From the cell containing the given text, extract its center point as (X, Y) coordinate. 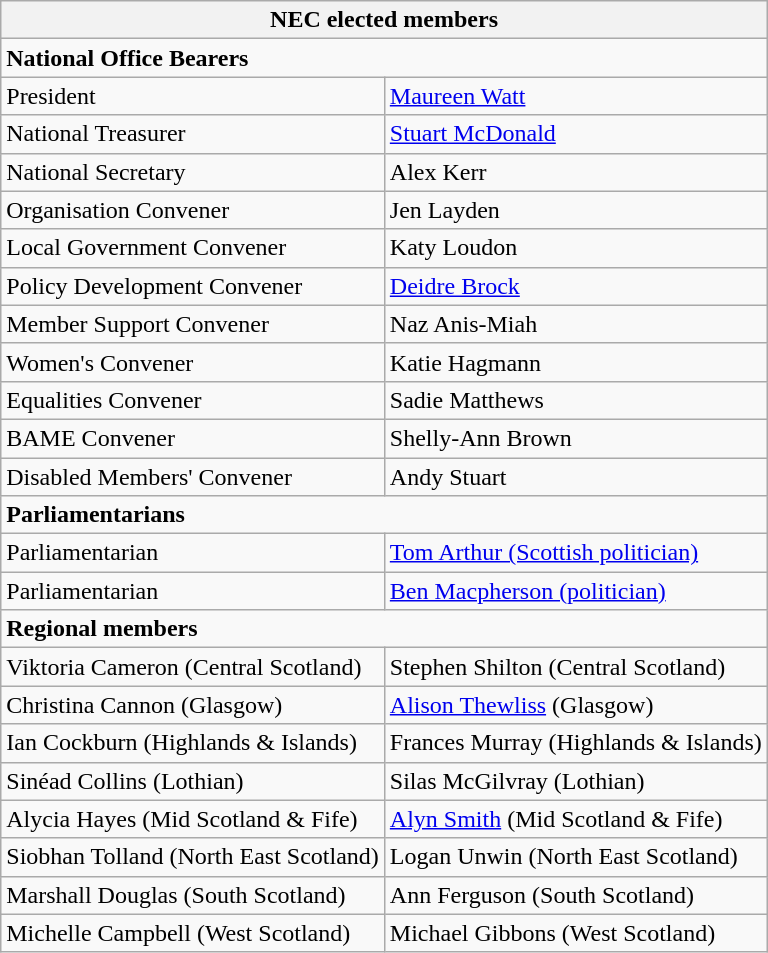
Viktoria Cameron (Central Scotland) (193, 667)
Alex Kerr (576, 172)
Andy Stuart (576, 477)
Organisation Convener (193, 210)
Local Government Convener (193, 248)
National Treasurer (193, 134)
Stephen Shilton (Central Scotland) (576, 667)
NEC elected members (384, 20)
Michael Gibbons (West Scotland) (576, 933)
Maureen Watt (576, 96)
Logan Unwin (North East Scotland) (576, 857)
Katy Loudon (576, 248)
Tom Arthur (Scottish politician) (576, 553)
Ben Macpherson (politician) (576, 591)
BAME Convener (193, 438)
Frances Murray (Highlands & Islands) (576, 743)
Policy Development Convener (193, 286)
Alycia Hayes (Mid Scotland & Fife) (193, 819)
President (193, 96)
Marshall Douglas (South Scotland) (193, 895)
Shelly-Ann Brown (576, 438)
Siobhan Tolland (North East Scotland) (193, 857)
Equalities Convener (193, 400)
Member Support Convener (193, 324)
Naz Anis-Miah (576, 324)
Ann Ferguson (South Scotland) (576, 895)
Alyn Smith (Mid Scotland & Fife) (576, 819)
Silas McGilvray (Lothian) (576, 781)
National Secretary (193, 172)
Women's Convener (193, 362)
Katie Hagmann (576, 362)
Stuart McDonald (576, 134)
Christina Cannon (Glasgow) (193, 705)
National Office Bearers (384, 58)
Sadie Matthews (576, 400)
Michelle Campbell (West Scotland) (193, 933)
Alison Thewliss (Glasgow) (576, 705)
Parliamentarians (384, 515)
Regional members (384, 629)
Jen Layden (576, 210)
Ian Cockburn (Highlands & Islands) (193, 743)
Disabled Members' Convener (193, 477)
Sinéad Collins (Lothian) (193, 781)
Deidre Brock (576, 286)
